Identify which cell holds the provided text, then report its (X, Y) central coordinate. 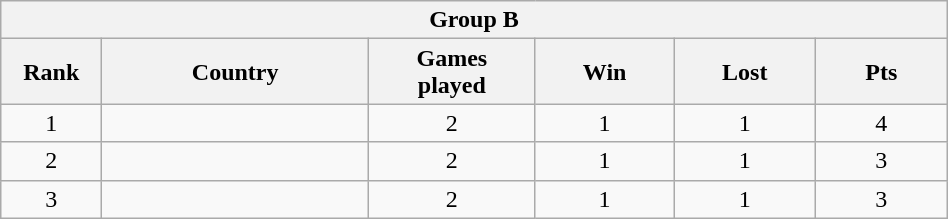
Win (604, 72)
Pts (881, 72)
Rank (52, 72)
Country (236, 72)
Lost (744, 72)
4 (881, 123)
Games played (452, 72)
Group B (474, 20)
